Pinpoint the cell where the given text exists, returning its [X, Y] midpoint coordinate. 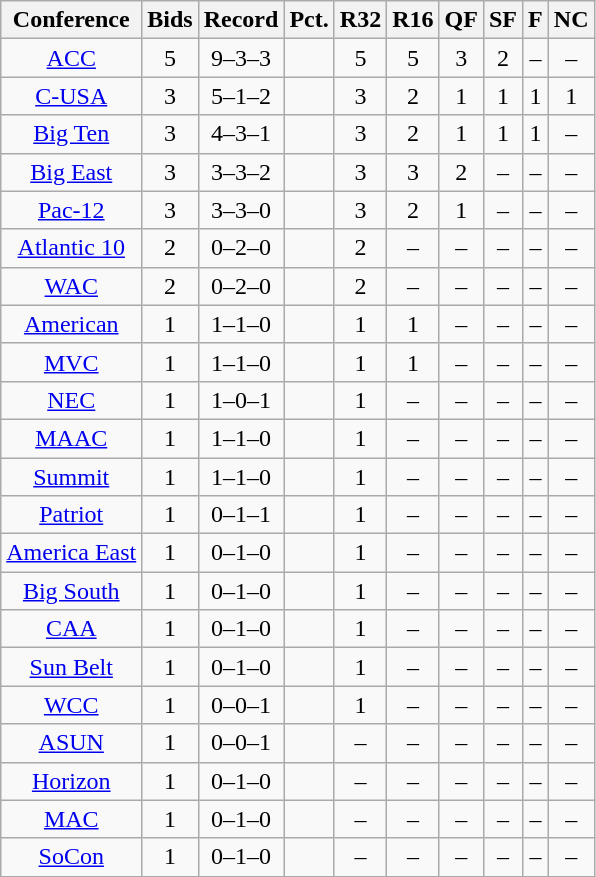
American [72, 324]
9–3–3 [241, 58]
Record [241, 20]
5–1–2 [241, 96]
SF [502, 20]
MAAC [72, 438]
Big South [72, 591]
C-USA [72, 96]
R16 [413, 20]
Sun Belt [72, 667]
Big Ten [72, 134]
SoCon [72, 857]
Atlantic 10 [72, 248]
Pac-12 [72, 210]
3–3–0 [241, 210]
NEC [72, 400]
Summit [72, 477]
QF [461, 20]
Conference [72, 20]
4–3–1 [241, 134]
F [536, 20]
Horizon [72, 781]
1–0–1 [241, 400]
MAC [72, 819]
Big East [72, 172]
CAA [72, 629]
Patriot [72, 515]
ASUN [72, 743]
Pct. [309, 20]
MVC [72, 362]
ACC [72, 58]
WAC [72, 286]
America East [72, 553]
NC [571, 20]
3–3–2 [241, 172]
R32 [360, 20]
0–1–1 [241, 515]
WCC [72, 705]
Bids [170, 20]
